Find where the given text appears and provide that cell's center as [X, Y] coordinate. 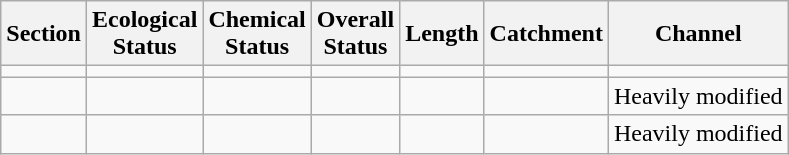
Catchment [546, 34]
Section [44, 34]
Channel [698, 34]
Length [442, 34]
ChemicalStatus [257, 34]
EcologicalStatus [144, 34]
OverallStatus [355, 34]
